Identify which cell holds the provided text, then report its (x, y) central coordinate. 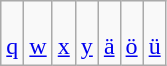
ü (154, 34)
ö (132, 34)
y (86, 34)
q (12, 34)
w (38, 34)
x (64, 34)
ä (109, 34)
